From the cell containing the given text, extract its center point as (X, Y) coordinate. 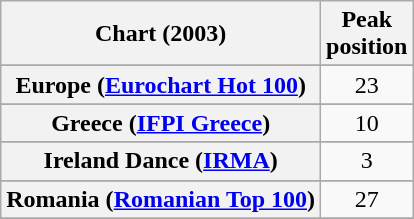
Europe (Eurochart Hot 100) (161, 85)
Ireland Dance (IRMA) (161, 161)
3 (367, 161)
10 (367, 123)
Peakposition (367, 34)
27 (367, 199)
23 (367, 85)
Romania (Romanian Top 100) (161, 199)
Greece (IFPI Greece) (161, 123)
Chart (2003) (161, 34)
